Locate the cell with the specified text and output its (x, y) center coordinate. 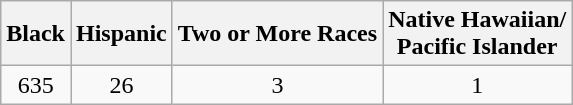
Native Hawaiian/Pacific Islander (478, 34)
26 (121, 85)
635 (36, 85)
1 (478, 85)
3 (277, 85)
Two or More Races (277, 34)
Black (36, 34)
Hispanic (121, 34)
